Return the (X, Y) coordinate for the center point of the cell that contains the specified text.  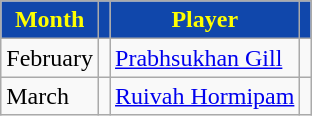
Player (205, 20)
Ruivah Hormipam (205, 96)
February (50, 58)
March (50, 96)
Month (50, 20)
Prabhsukhan Gill (205, 58)
